Determine the (x, y) coordinate at the center of the cell enclosing the given text.  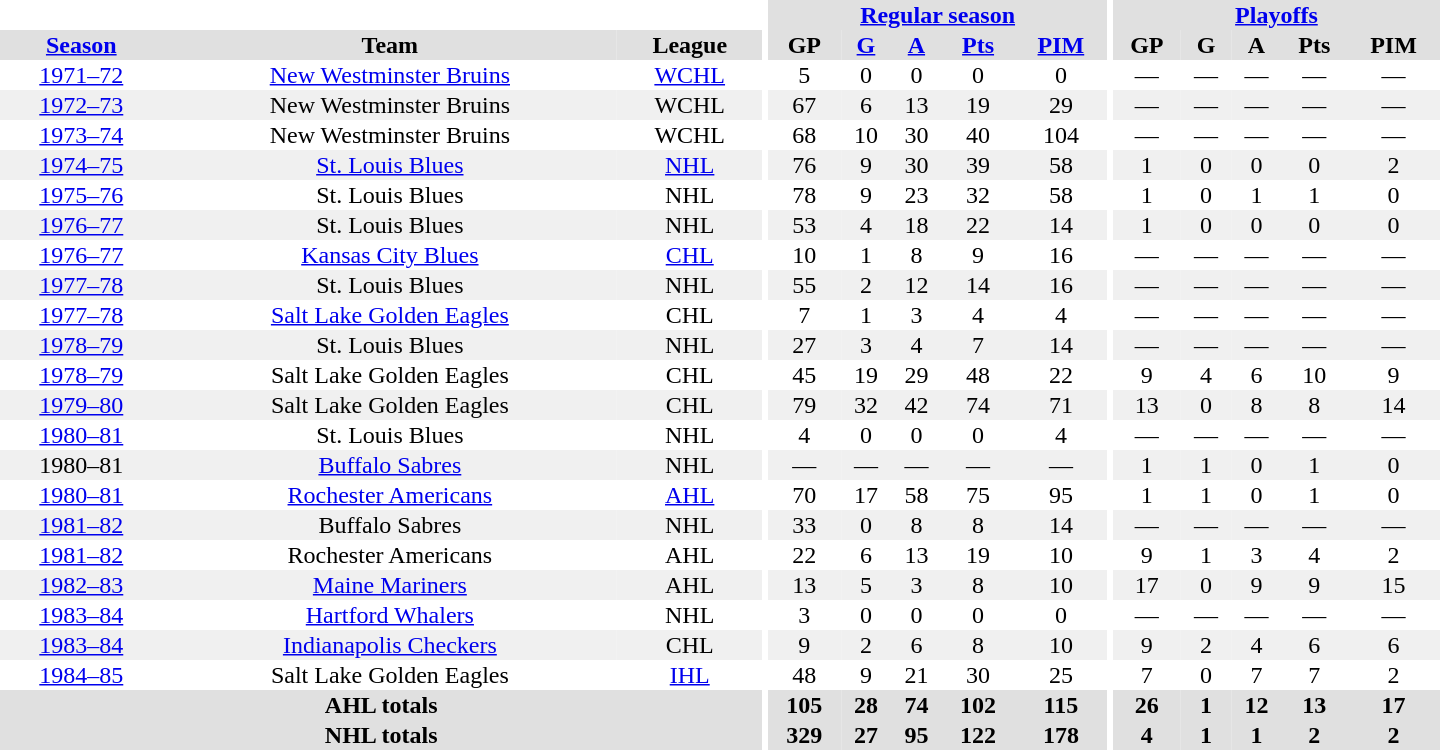
Kansas City Blues (390, 255)
178 (1060, 735)
Playoffs (1276, 15)
78 (804, 195)
79 (804, 405)
1972–73 (82, 105)
67 (804, 105)
71 (1060, 405)
1982–83 (82, 585)
329 (804, 735)
55 (804, 285)
45 (804, 375)
AHL totals (381, 705)
1975–76 (82, 195)
21 (916, 675)
122 (978, 735)
1973–74 (82, 135)
23 (916, 195)
115 (1060, 705)
Regular season (938, 15)
1974–75 (82, 165)
104 (1060, 135)
1979–80 (82, 405)
25 (1060, 675)
1984–85 (82, 675)
105 (804, 705)
Indianapolis Checkers (390, 645)
League (690, 45)
102 (978, 705)
75 (978, 495)
33 (804, 525)
Season (82, 45)
42 (916, 405)
15 (1394, 585)
28 (866, 705)
68 (804, 135)
NHL totals (381, 735)
26 (1147, 705)
53 (804, 225)
1971–72 (82, 75)
70 (804, 495)
76 (804, 165)
18 (916, 225)
Team (390, 45)
39 (978, 165)
Maine Mariners (390, 585)
IHL (690, 675)
40 (978, 135)
Hartford Whalers (390, 615)
